Pinpoint the cell where the given text exists, returning its (x, y) midpoint coordinate. 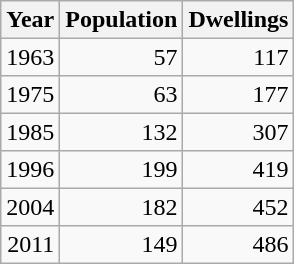
177 (238, 94)
452 (238, 206)
307 (238, 132)
149 (122, 244)
Population (122, 20)
1996 (30, 170)
57 (122, 56)
132 (122, 132)
419 (238, 170)
117 (238, 56)
182 (122, 206)
486 (238, 244)
199 (122, 170)
1975 (30, 94)
2004 (30, 206)
Dwellings (238, 20)
1963 (30, 56)
63 (122, 94)
Year (30, 20)
2011 (30, 244)
1985 (30, 132)
